Capture the cell that displays the provided text and extract its [x, y] central coordinate. 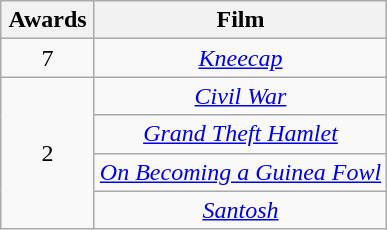
Film [240, 20]
Grand Theft Hamlet [240, 134]
Kneecap [240, 58]
2 [48, 153]
On Becoming a Guinea Fowl [240, 172]
Civil War [240, 96]
Santosh [240, 210]
Awards [48, 20]
7 [48, 58]
